Determine the (X, Y) coordinate at the center of the cell enclosing the given text.  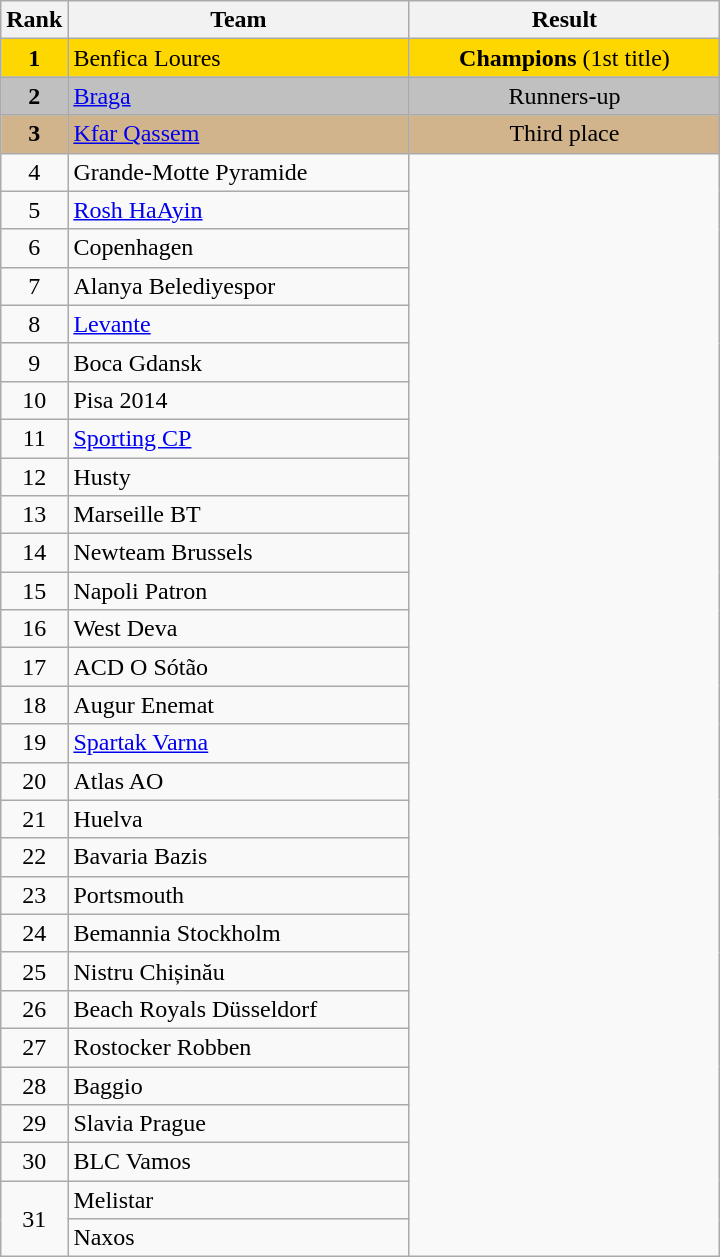
10 (34, 400)
BLC Vamos (238, 1162)
27 (34, 1047)
West Deva (238, 629)
5 (34, 210)
20 (34, 781)
Nistru Chișinău (238, 971)
Pisa 2014 (238, 400)
Spartak Varna (238, 743)
Augur Enemat (238, 705)
Third place (564, 134)
16 (34, 629)
Grande-Motte Pyramide (238, 172)
Team (238, 20)
30 (34, 1162)
Copenhagen (238, 248)
14 (34, 553)
Kfar Qassem (238, 134)
Marseille BT (238, 515)
Rostocker Robben (238, 1047)
29 (34, 1124)
Result (564, 20)
23 (34, 895)
Baggio (238, 1085)
Atlas AO (238, 781)
4 (34, 172)
1 (34, 58)
2 (34, 96)
Bavaria Bazis (238, 857)
Newteam Brussels (238, 553)
Braga (238, 96)
26 (34, 1009)
Sporting CP (238, 438)
24 (34, 933)
9 (34, 362)
Slavia Prague (238, 1124)
Husty (238, 477)
31 (34, 1219)
21 (34, 819)
6 (34, 248)
Levante (238, 324)
Huelva (238, 819)
Boca Gdansk (238, 362)
8 (34, 324)
22 (34, 857)
11 (34, 438)
Bemannia Stockholm (238, 933)
28 (34, 1085)
19 (34, 743)
Alanya Belediyespor (238, 286)
Runners-up (564, 96)
Napoli Patron (238, 591)
Melistar (238, 1200)
17 (34, 667)
Rank (34, 20)
Champions (1st title) (564, 58)
Naxos (238, 1238)
Beach Royals Düsseldorf (238, 1009)
18 (34, 705)
Benfica Loures (238, 58)
12 (34, 477)
3 (34, 134)
13 (34, 515)
Rosh HaAyin (238, 210)
25 (34, 971)
Portsmouth (238, 895)
15 (34, 591)
ACD O Sótão (238, 667)
7 (34, 286)
